Capture the cell that displays the provided text and extract its (x, y) central coordinate. 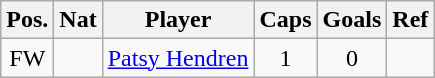
Patsy Hendren (178, 58)
Caps (286, 20)
0 (352, 58)
Player (178, 20)
Goals (352, 20)
Pos. (28, 20)
Nat (78, 20)
Ref (410, 20)
FW (28, 58)
1 (286, 58)
